Extract the [X, Y] coordinate from the center of the cell holding the provided text.  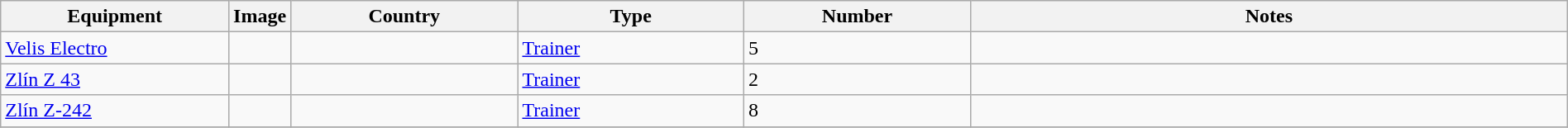
Notes [1269, 17]
Velis Electro [115, 48]
Equipment [115, 17]
5 [857, 48]
Number [857, 17]
Image [260, 17]
Zlín Z-242 [115, 111]
2 [857, 79]
Type [630, 17]
Zlín Z 43 [115, 79]
Country [404, 17]
8 [857, 111]
